Return the [x, y] coordinate for the center point of the cell that contains the specified text.  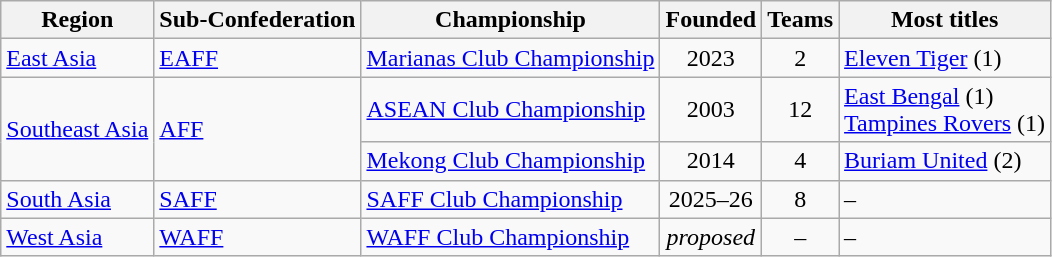
Marianas Club Championship [510, 58]
ASEAN Club Championship [510, 110]
West Asia [78, 237]
SAFF [258, 199]
Region [78, 20]
2003 [711, 110]
Most titles [945, 20]
East Bengal (1) Tampines Rovers (1) [945, 110]
South Asia [78, 199]
EAFF [258, 58]
WAFF [258, 237]
8 [800, 199]
2025–26 [711, 199]
Teams [800, 20]
Championship [510, 20]
4 [800, 161]
Eleven Tiger (1) [945, 58]
Founded [711, 20]
proposed [711, 237]
2014 [711, 161]
2 [800, 58]
Buriam United (2) [945, 161]
Southeast Asia [78, 128]
SAFF Club Championship [510, 199]
East Asia [78, 58]
Mekong Club Championship [510, 161]
2023 [711, 58]
WAFF Club Championship [510, 237]
12 [800, 110]
AFF [258, 128]
Sub-Confederation [258, 20]
